From the cell containing the given text, extract its center point as [x, y] coordinate. 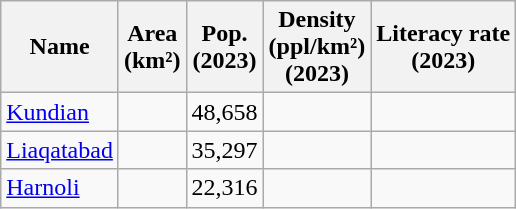
Density(ppl/km²)(2023) [317, 47]
Harnoli [60, 188]
Area(km²) [152, 47]
48,658 [224, 112]
Pop.(2023) [224, 47]
Literacy rate(2023) [444, 47]
Kundian [60, 112]
22,316 [224, 188]
Liaqatabad [60, 150]
Name [60, 47]
35,297 [224, 150]
